Return the (x, y) coordinate for the center point of the cell that contains the specified text.  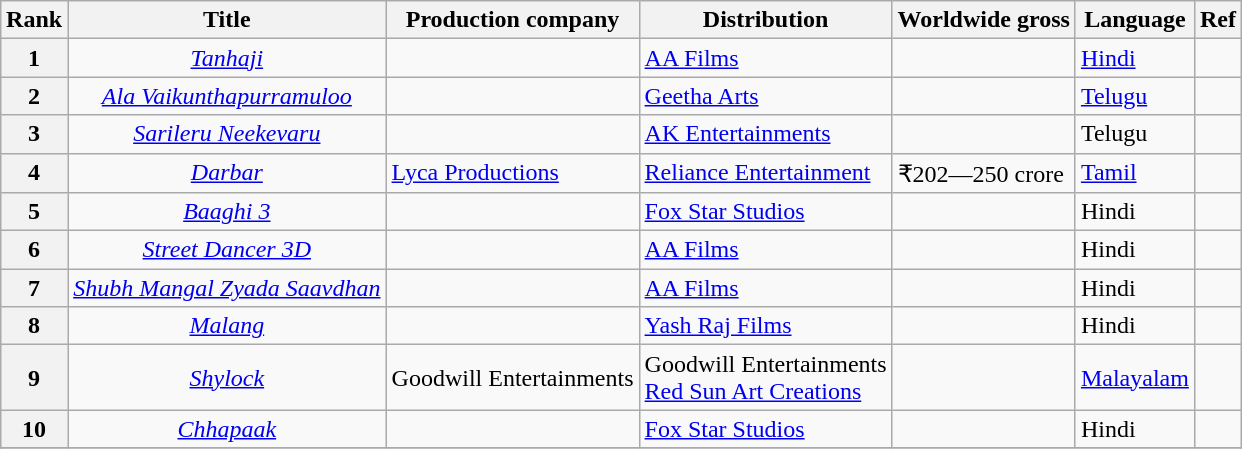
Geetha Arts (766, 96)
Chhapaak (227, 429)
Goodwill EntertainmentsRed Sun Art Creations (766, 378)
Sarileru Neekevaru (227, 134)
5 (34, 212)
Shylock (227, 378)
6 (34, 250)
Shubh Mangal Zyada Saavdhan (227, 288)
10 (34, 429)
2 (34, 96)
Tamil (1134, 173)
Yash Raj Films (766, 326)
3 (34, 134)
Worldwide gross (984, 20)
Malang (227, 326)
4 (34, 173)
Malayalam (1134, 378)
Distribution (766, 20)
₹202—250 crore (984, 173)
1 (34, 58)
Ref (1218, 20)
Tanhaji (227, 58)
Street Dancer 3D (227, 250)
Baaghi 3 (227, 212)
Production company (512, 20)
Rank (34, 20)
Goodwill Entertainments (512, 378)
Lyca Productions (512, 173)
AK Entertainments (766, 134)
Ala Vaikunthapurramuloo (227, 96)
8 (34, 326)
Language (1134, 20)
Title (227, 20)
9 (34, 378)
Reliance Entertainment (766, 173)
7 (34, 288)
Darbar (227, 173)
